Determine the (x, y) coordinate at the center of the cell enclosing the given text.  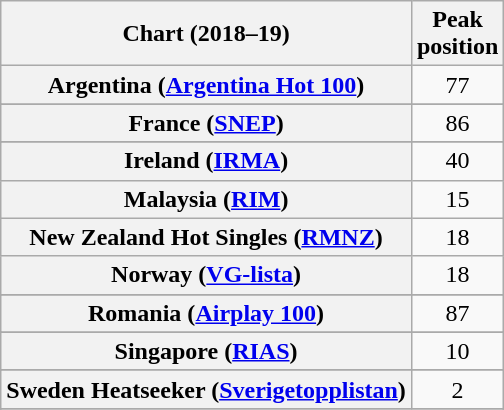
Malaysia (RIM) (206, 199)
2 (457, 389)
40 (457, 161)
Romania (Airplay 100) (206, 313)
France (SNEP) (206, 123)
Chart (2018–19) (206, 34)
Singapore (RIAS) (206, 351)
77 (457, 85)
Norway (VG-lista) (206, 275)
New Zealand Hot Singles (RMNZ) (206, 237)
10 (457, 351)
Ireland (IRMA) (206, 161)
Argentina (Argentina Hot 100) (206, 85)
Peak position (457, 34)
Sweden Heatseeker (Sverigetopplistan) (206, 389)
15 (457, 199)
87 (457, 313)
86 (457, 123)
